Search for the cell housing the specified text and yield its [x, y] center coordinate. 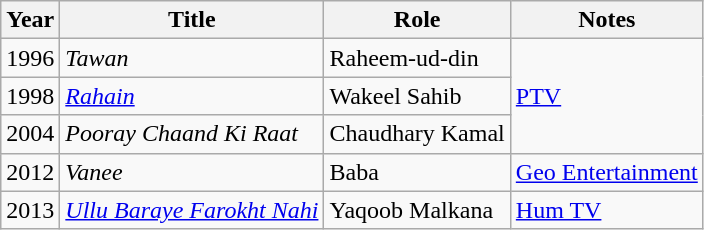
Notes [606, 20]
Yaqoob Malkana [417, 210]
1996 [30, 58]
Chaudhary Kamal [417, 134]
2013 [30, 210]
2012 [30, 172]
Rahain [192, 96]
2004 [30, 134]
Baba [417, 172]
1998 [30, 96]
Year [30, 20]
Tawan [192, 58]
Geo Entertainment [606, 172]
Title [192, 20]
Pooray Chaand Ki Raat [192, 134]
Wakeel Sahib [417, 96]
Vanee [192, 172]
Role [417, 20]
Hum TV [606, 210]
PTV [606, 96]
Ullu Baraye Farokht Nahi [192, 210]
Raheem-ud-din [417, 58]
